Provide the (x, y) coordinate of the cell's center where the given text is located.  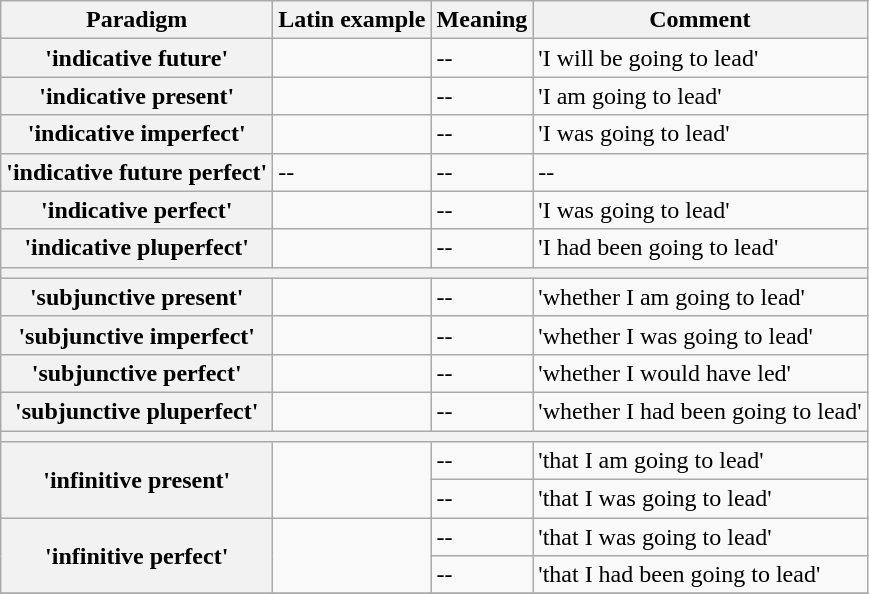
'indicative pluperfect' (137, 248)
'indicative imperfect' (137, 134)
Paradigm (137, 20)
'infinitive perfect' (137, 556)
'indicative future' (137, 58)
'that I am going to lead' (700, 461)
'subjunctive pluperfect' (137, 411)
'infinitive present' (137, 480)
'I am going to lead' (700, 96)
Comment (700, 20)
'that I had been going to lead' (700, 575)
'whether I had been going to lead' (700, 411)
'indicative perfect' (137, 210)
'indicative future perfect' (137, 172)
'subjunctive imperfect' (137, 335)
'whether I am going to lead' (700, 297)
Meaning (482, 20)
'whether I was going to lead' (700, 335)
'subjunctive present' (137, 297)
'I will be going to lead' (700, 58)
'whether I would have led' (700, 373)
'I had been going to lead' (700, 248)
'indicative present' (137, 96)
'subjunctive perfect' (137, 373)
Latin example (352, 20)
